Search for the cell housing the specified text and yield its (x, y) center coordinate. 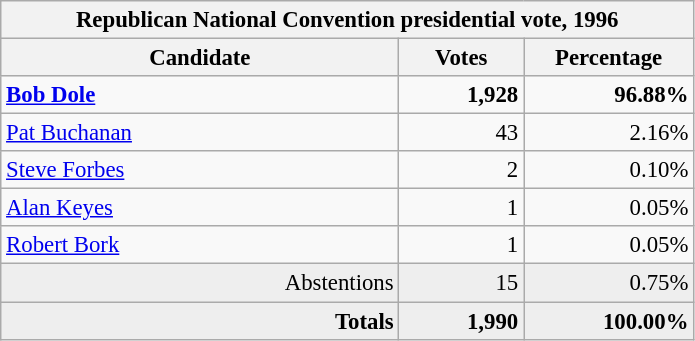
100.00% (609, 321)
Votes (462, 58)
0.10% (609, 170)
1,990 (462, 321)
2.16% (609, 133)
15 (462, 283)
Alan Keyes (200, 208)
96.88% (609, 95)
Percentage (609, 58)
2 (462, 170)
Candidate (200, 58)
Steve Forbes (200, 170)
Totals (200, 321)
Robert Bork (200, 245)
Bob Dole (200, 95)
0.75% (609, 283)
1,928 (462, 95)
Abstentions (200, 283)
Republican National Convention presidential vote, 1996 (348, 20)
Pat Buchanan (200, 133)
43 (462, 133)
